Search for the cell housing the specified text and yield its (x, y) center coordinate. 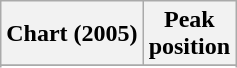
Peakposition (189, 34)
Chart (2005) (72, 34)
